Extract the [x, y] coordinate from the center of the cell holding the provided text.  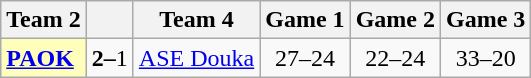
Team 4 [196, 20]
Game 2 [395, 20]
22–24 [395, 58]
Game 3 [485, 20]
2–1 [110, 58]
33–20 [485, 58]
Game 1 [305, 20]
Team 2 [44, 20]
ASE Douka [196, 58]
27–24 [305, 58]
PAOK [44, 58]
